Search for the cell housing the specified text and yield its [x, y] center coordinate. 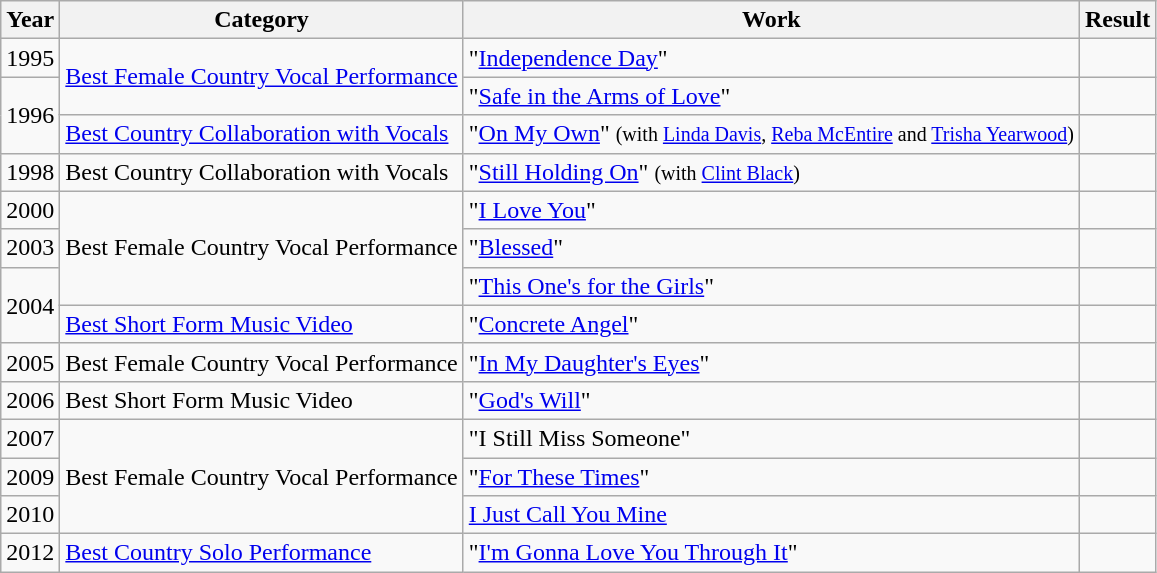
"Independence Day" [771, 58]
2003 [30, 248]
"I'm Gonna Love You Through It" [771, 553]
2006 [30, 400]
I Just Call You Mine [771, 515]
1998 [30, 172]
Category [262, 20]
Result [1117, 20]
Year [30, 20]
2009 [30, 477]
Best Country Solo Performance [262, 553]
1996 [30, 115]
2007 [30, 438]
"On My Own" (with Linda Davis, Reba McEntire and Trisha Yearwood) [771, 134]
"Concrete Angel" [771, 324]
"For These Times" [771, 477]
"I Love You" [771, 210]
2012 [30, 553]
"Safe in the Arms of Love" [771, 96]
"God's Will" [771, 400]
"Still Holding On" (with Clint Black) [771, 172]
2005 [30, 362]
"I Still Miss Someone" [771, 438]
"This One's for the Girls" [771, 286]
Work [771, 20]
2004 [30, 305]
"Blessed" [771, 248]
"In My Daughter's Eyes" [771, 362]
2000 [30, 210]
2010 [30, 515]
1995 [30, 58]
